Search for the cell housing the specified text and yield its [X, Y] center coordinate. 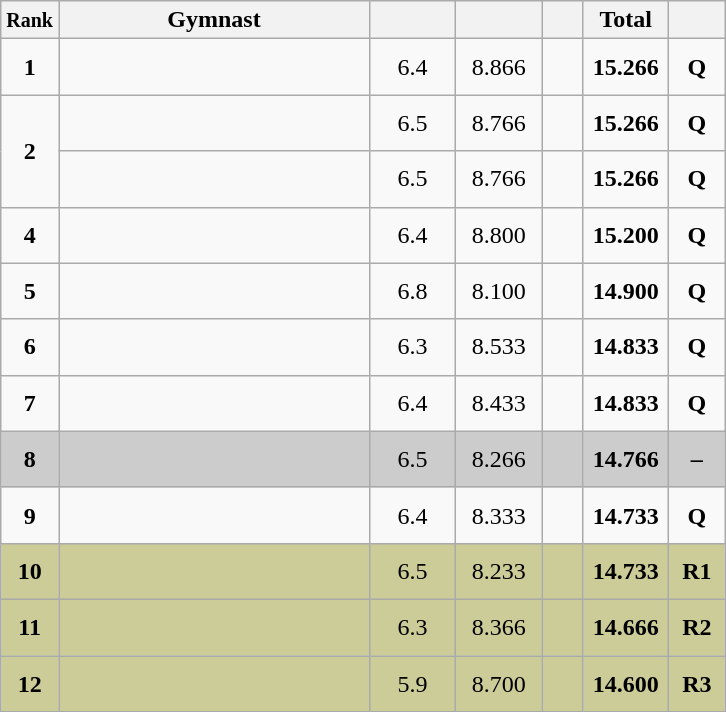
14.666 [626, 627]
6 [30, 347]
14.600 [626, 684]
8.800 [499, 235]
15.200 [626, 235]
14.766 [626, 459]
12 [30, 684]
Rank [30, 20]
8.266 [499, 459]
8.533 [499, 347]
R3 [697, 684]
14.900 [626, 291]
4 [30, 235]
R1 [697, 571]
8.366 [499, 627]
8 [30, 459]
8.866 [499, 67]
Gymnast [214, 20]
8.333 [499, 515]
10 [30, 571]
1 [30, 67]
5 [30, 291]
6.8 [413, 291]
7 [30, 403]
11 [30, 627]
9 [30, 515]
2 [30, 151]
Total [626, 20]
– [697, 459]
8.100 [499, 291]
8.433 [499, 403]
R2 [697, 627]
8.233 [499, 571]
5.9 [413, 684]
8.700 [499, 684]
